For the text-containing cell, return its midpoint in (x, y) coordinate format. 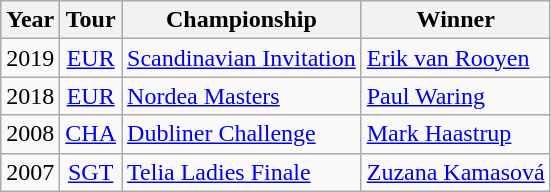
2018 (30, 96)
Mark Haastrup (456, 134)
2007 (30, 172)
Scandinavian Invitation (242, 58)
2019 (30, 58)
Dubliner Challenge (242, 134)
Paul Waring (456, 96)
SGT (91, 172)
2008 (30, 134)
Erik van Rooyen (456, 58)
Zuzana Kamasová (456, 172)
Year (30, 20)
Nordea Masters (242, 96)
Telia Ladies Finale (242, 172)
Tour (91, 20)
Championship (242, 20)
Winner (456, 20)
CHA (91, 134)
